Pinpoint the cell where the given text exists, returning its [X, Y] midpoint coordinate. 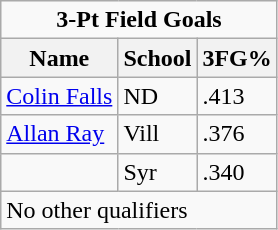
.413 [237, 96]
No other qualifiers [140, 210]
ND [158, 96]
.376 [237, 134]
Syr [158, 172]
.340 [237, 172]
3FG% [237, 58]
Vill [158, 134]
School [158, 58]
Name [60, 58]
Allan Ray [60, 134]
3-Pt Field Goals [140, 20]
Colin Falls [60, 96]
